Provide the (X, Y) coordinate of the cell's center where the given text is located.  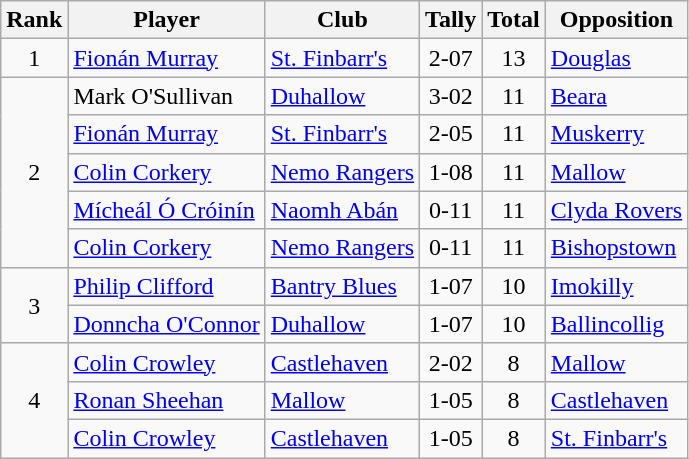
Player (166, 20)
Mark O'Sullivan (166, 96)
Bishopstown (616, 248)
4 (34, 400)
Douglas (616, 58)
Ballincollig (616, 324)
Opposition (616, 20)
Mícheál Ó Cróinín (166, 210)
Beara (616, 96)
Total (514, 20)
Rank (34, 20)
Ronan Sheehan (166, 400)
2 (34, 172)
Clyda Rovers (616, 210)
Imokilly (616, 286)
13 (514, 58)
3 (34, 305)
Club (342, 20)
3-02 (451, 96)
1-08 (451, 172)
1 (34, 58)
Bantry Blues (342, 286)
2-05 (451, 134)
Naomh Abán (342, 210)
Philip Clifford (166, 286)
Muskerry (616, 134)
2-02 (451, 362)
2-07 (451, 58)
Tally (451, 20)
Donncha O'Connor (166, 324)
